Search for the cell housing the specified text and yield its (X, Y) center coordinate. 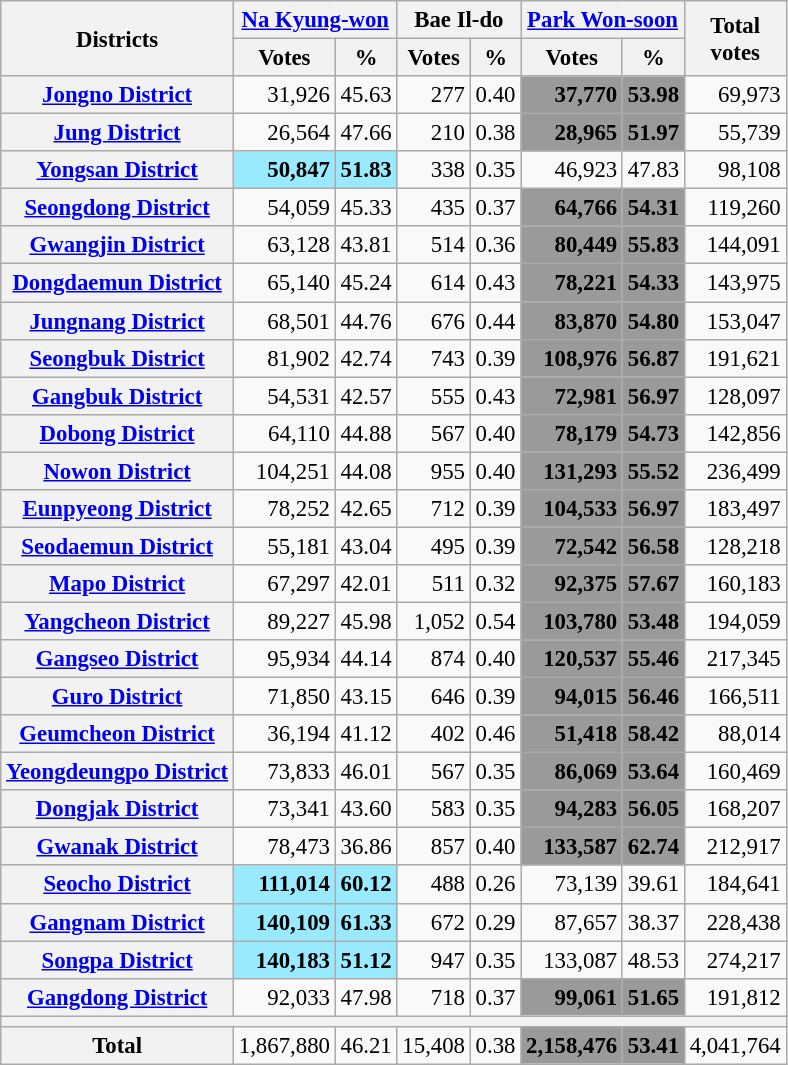
0.29 (495, 922)
Songpa District (118, 960)
54.33 (653, 283)
140,109 (284, 922)
Totalvotes (735, 38)
89,227 (284, 621)
56.58 (653, 546)
646 (434, 697)
58.42 (653, 734)
43.15 (366, 697)
65,140 (284, 283)
Jongno District (118, 95)
73,341 (284, 809)
0.46 (495, 734)
2,158,476 (572, 1046)
43.81 (366, 245)
194,059 (735, 621)
78,473 (284, 847)
47.83 (653, 170)
42.01 (366, 584)
111,014 (284, 885)
712 (434, 509)
Gangnam District (118, 922)
947 (434, 960)
183,497 (735, 509)
143,975 (735, 283)
128,097 (735, 396)
718 (434, 997)
435 (434, 208)
72,981 (572, 396)
0.32 (495, 584)
Nowon District (118, 471)
Seocho District (118, 885)
56.46 (653, 697)
36,194 (284, 734)
51.83 (366, 170)
Bae Il-do (459, 20)
94,015 (572, 697)
676 (434, 321)
55.52 (653, 471)
338 (434, 170)
46.01 (366, 772)
41.12 (366, 734)
153,047 (735, 321)
53.98 (653, 95)
277 (434, 95)
160,183 (735, 584)
0.36 (495, 245)
47.98 (366, 997)
104,251 (284, 471)
15,408 (434, 1046)
55,181 (284, 546)
511 (434, 584)
144,091 (735, 245)
43.60 (366, 809)
72,542 (572, 546)
Guro District (118, 697)
Gwangjin District (118, 245)
53.48 (653, 621)
73,139 (572, 885)
133,087 (572, 960)
191,812 (735, 997)
81,902 (284, 358)
140,183 (284, 960)
488 (434, 885)
1,052 (434, 621)
133,587 (572, 847)
94,283 (572, 809)
54,531 (284, 396)
46.21 (366, 1046)
108,976 (572, 358)
78,179 (572, 433)
45.33 (366, 208)
51.97 (653, 133)
Gangbuk District (118, 396)
44.88 (366, 433)
Geumcheon District (118, 734)
583 (434, 809)
69,973 (735, 95)
54.73 (653, 433)
210 (434, 133)
Eunpyeong District (118, 509)
Gwanak District (118, 847)
857 (434, 847)
42.74 (366, 358)
955 (434, 471)
55,739 (735, 133)
95,934 (284, 659)
4,041,764 (735, 1046)
104,533 (572, 509)
Seongbuk District (118, 358)
44.08 (366, 471)
555 (434, 396)
191,621 (735, 358)
56.05 (653, 809)
64,766 (572, 208)
88,014 (735, 734)
514 (434, 245)
45.63 (366, 95)
98,108 (735, 170)
212,917 (735, 847)
71,850 (284, 697)
48.53 (653, 960)
26,564 (284, 133)
120,537 (572, 659)
160,469 (735, 772)
274,217 (735, 960)
Yeongdeungpo District (118, 772)
Dongdaemun District (118, 283)
42.65 (366, 509)
61.33 (366, 922)
67,297 (284, 584)
60.12 (366, 885)
Mapo District (118, 584)
44.14 (366, 659)
42.57 (366, 396)
63,128 (284, 245)
31,926 (284, 95)
64,110 (284, 433)
Yangcheon District (118, 621)
45.98 (366, 621)
402 (434, 734)
217,345 (735, 659)
Park Won-soon (603, 20)
57.67 (653, 584)
38.37 (653, 922)
86,069 (572, 772)
Gangseo District (118, 659)
83,870 (572, 321)
56.87 (653, 358)
874 (434, 659)
672 (434, 922)
51.65 (653, 997)
37,770 (572, 95)
119,260 (735, 208)
142,856 (735, 433)
Total (118, 1046)
68,501 (284, 321)
743 (434, 358)
46,923 (572, 170)
168,207 (735, 809)
54.80 (653, 321)
87,657 (572, 922)
55.46 (653, 659)
Dongjak District (118, 809)
228,438 (735, 922)
53.41 (653, 1046)
0.26 (495, 885)
39.61 (653, 885)
73,833 (284, 772)
36.86 (366, 847)
99,061 (572, 997)
Seongdong District (118, 208)
55.83 (653, 245)
184,641 (735, 885)
78,221 (572, 283)
131,293 (572, 471)
43.04 (366, 546)
103,780 (572, 621)
1,867,880 (284, 1046)
92,033 (284, 997)
28,965 (572, 133)
495 (434, 546)
128,218 (735, 546)
Jungnang District (118, 321)
78,252 (284, 509)
Na Kyung-won (315, 20)
166,511 (735, 697)
236,499 (735, 471)
80,449 (572, 245)
51.12 (366, 960)
Yongsan District (118, 170)
614 (434, 283)
92,375 (572, 584)
51,418 (572, 734)
54.31 (653, 208)
Dobong District (118, 433)
54,059 (284, 208)
Districts (118, 38)
Gangdong District (118, 997)
50,847 (284, 170)
47.66 (366, 133)
0.54 (495, 621)
53.64 (653, 772)
Seodaemun District (118, 546)
Jung District (118, 133)
45.24 (366, 283)
44.76 (366, 321)
62.74 (653, 847)
0.44 (495, 321)
